Detect which cell encompasses the target text, then output its [x, y] center coordinate. 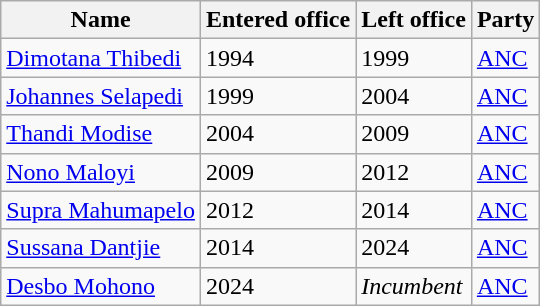
Name [101, 20]
Supra Mahumapelo [101, 210]
Party [505, 20]
Dimotana Thibedi [101, 58]
Entered office [278, 20]
Thandi Modise [101, 134]
Sussana Dantjie [101, 248]
Desbo Mohono [101, 286]
Johannes Selapedi [101, 96]
Left office [414, 20]
Incumbent [414, 286]
1994 [278, 58]
Nono Maloyi [101, 172]
